For the text-containing cell, return its midpoint in (x, y) coordinate format. 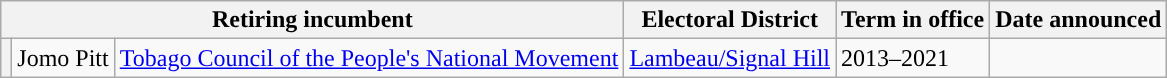
Tobago Council of the People's National Movement (369, 58)
Term in office (913, 20)
Lambeau/Signal Hill (730, 58)
Jomo Pitt (63, 58)
Retiring incumbent (312, 20)
Electoral District (730, 20)
Date announced (1078, 20)
2013–2021 (913, 58)
